Determine the (X, Y) coordinate at the center of the cell enclosing the given text.  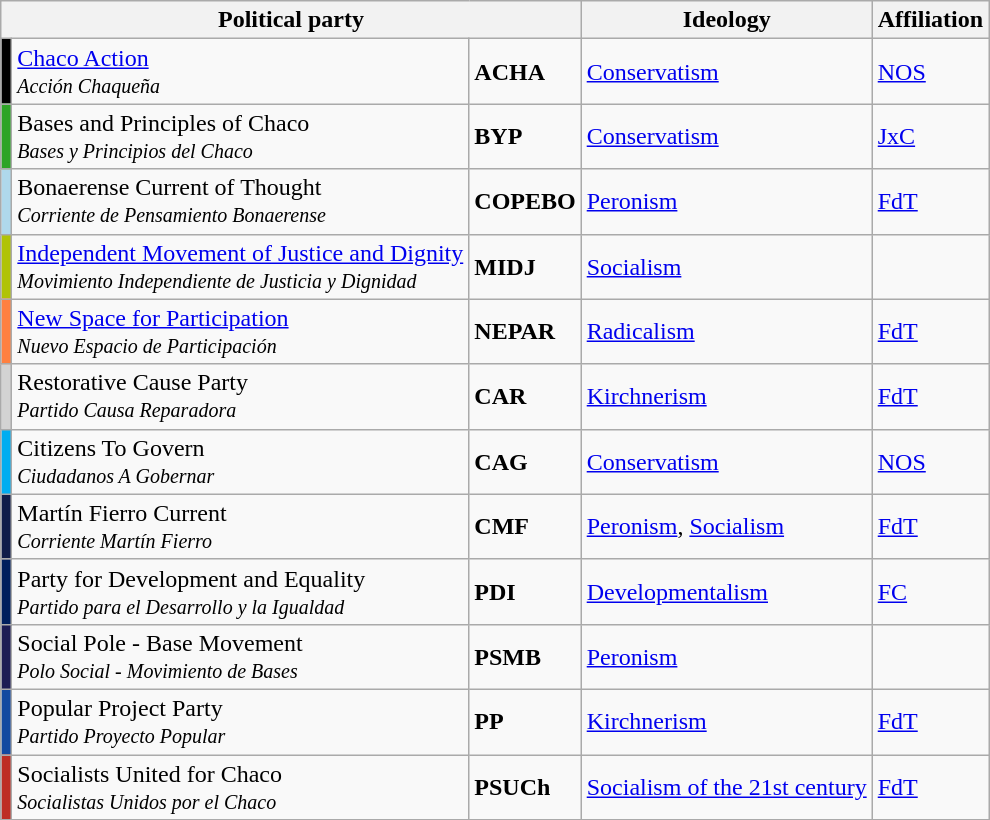
JxC (930, 136)
Citizens To GovernCiudadanos A Gobernar (240, 462)
PDI (525, 592)
PSUCh (525, 786)
CAR (525, 396)
MIDJ (525, 266)
FC (930, 592)
New Space for ParticipationNuevo Espacio de Participación (240, 332)
NEPAR (525, 332)
Developmentalism (726, 592)
Socialism of the 21st century (726, 786)
Radicalism (726, 332)
Socialists United for ChacoSocialistas Unidos por el Chaco (240, 786)
Affiliation (930, 20)
Socialism (726, 266)
PSMB (525, 656)
Independent Movement of Justice and DignityMovimiento Independiente de Justicia y Dignidad (240, 266)
CMF (525, 526)
Social Pole - Base MovementPolo Social - Movimiento de Bases (240, 656)
Martín Fierro CurrentCorriente Martín Fierro (240, 526)
Ideology (726, 20)
Chaco ActionAcción Chaqueña (240, 72)
ACHA (525, 72)
Party for Development and EqualityPartido para el Desarrollo y la Igualdad (240, 592)
Bonaerense Current of ThoughtCorriente de Pensamiento Bonaerense (240, 202)
Political party (291, 20)
Popular Project PartyPartido Proyecto Popular (240, 722)
BYP (525, 136)
Restorative Cause PartyPartido Causa Reparadora (240, 396)
PP (525, 722)
Bases and Principles of ChacoBases y Principios del Chaco (240, 136)
COPEBO (525, 202)
CAG (525, 462)
Peronism, Socialism (726, 526)
